Provide the [x, y] coordinate of the cell's center where the given text is located.  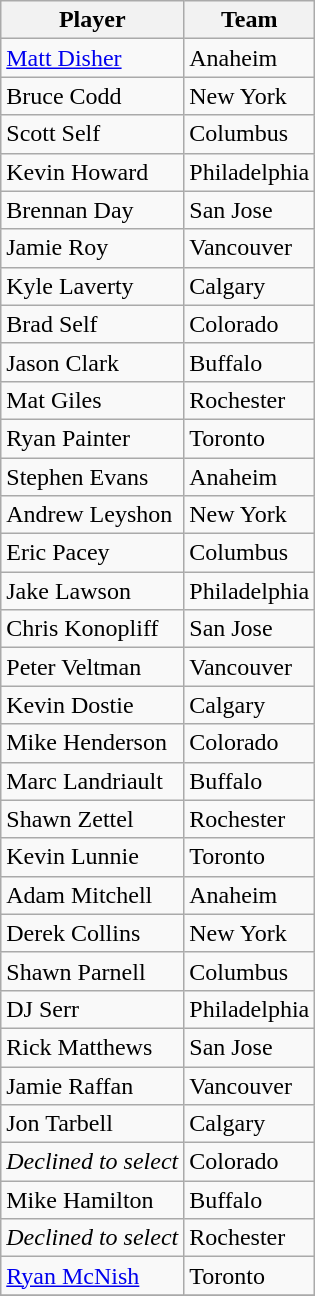
Brad Self [92, 324]
Team [250, 20]
Matt Disher [92, 58]
Rick Matthews [92, 1047]
Jake Lawson [92, 591]
Ryan Painter [92, 438]
Chris Konopliff [92, 629]
Shawn Parnell [92, 971]
Marc Landriault [92, 781]
Ryan McNish [92, 1276]
Andrew Leyshon [92, 515]
Adam Mitchell [92, 895]
Jon Tarbell [92, 1124]
Kevin Dostie [92, 705]
Mat Giles [92, 400]
Player [92, 20]
Stephen Evans [92, 477]
Bruce Codd [92, 96]
Kyle Laverty [92, 286]
Jamie Roy [92, 248]
Derek Collins [92, 933]
Kevin Howard [92, 172]
DJ Serr [92, 1009]
Jason Clark [92, 362]
Mike Hamilton [92, 1200]
Kevin Lunnie [92, 857]
Brennan Day [92, 210]
Eric Pacey [92, 553]
Scott Self [92, 134]
Peter Veltman [92, 667]
Jamie Raffan [92, 1085]
Mike Henderson [92, 743]
Shawn Zettel [92, 819]
